From the cell containing the given text, extract its center point as (X, Y) coordinate. 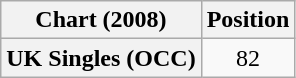
UK Singles (OCC) (101, 58)
Chart (2008) (101, 20)
82 (248, 58)
Position (248, 20)
